Identify which cell holds the provided text, then report its [x, y] central coordinate. 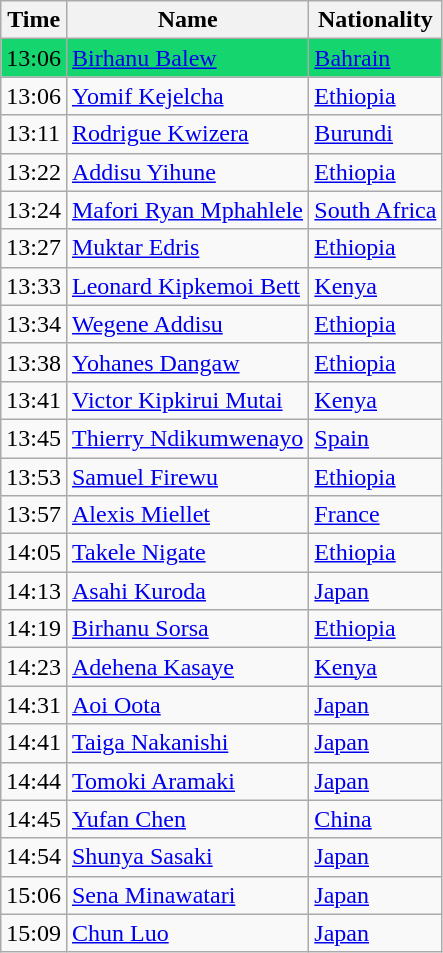
Samuel Firewu [187, 477]
Time [34, 20]
14:31 [34, 705]
Yomif Kejelcha [187, 96]
13:11 [34, 134]
Yohanes Dangaw [187, 362]
Thierry Ndikumwenayo [187, 438]
Leonard Kipkemoi Bett [187, 286]
Birhanu Balew [187, 58]
Alexis Miellet [187, 515]
13:38 [34, 362]
Asahi Kuroda [187, 591]
France [376, 515]
14:54 [34, 857]
14:23 [34, 667]
Shunya Sasaki [187, 857]
13:24 [34, 210]
13:33 [34, 286]
Mafori Ryan Mphahlele [187, 210]
Rodrigue Kwizera [187, 134]
14:44 [34, 781]
Victor Kipkirui Mutai [187, 400]
14:05 [34, 553]
14:41 [34, 743]
13:57 [34, 515]
Bahrain [376, 58]
15:06 [34, 895]
Sena Minawatari [187, 895]
Spain [376, 438]
Takele Nigate [187, 553]
13:34 [34, 324]
13:22 [34, 172]
15:09 [34, 933]
Wegene Addisu [187, 324]
13:41 [34, 400]
Adehena Kasaye [187, 667]
13:27 [34, 248]
Tomoki Aramaki [187, 781]
14:13 [34, 591]
Addisu Yihune [187, 172]
Name [187, 20]
Muktar Edris [187, 248]
Burundi [376, 134]
Chun Luo [187, 933]
13:45 [34, 438]
Aoi Oota [187, 705]
14:19 [34, 629]
Nationality [376, 20]
Birhanu Sorsa [187, 629]
13:53 [34, 477]
14:45 [34, 819]
Yufan Chen [187, 819]
Taiga Nakanishi [187, 743]
China [376, 819]
South Africa [376, 210]
